Determine the (x, y) coordinate at the center of the cell enclosing the given text.  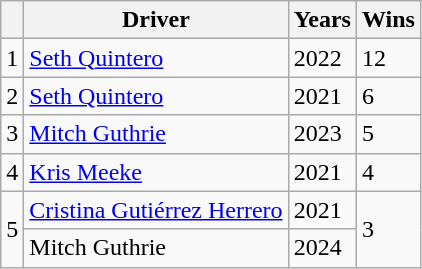
2024 (322, 248)
Driver (156, 20)
1 (12, 58)
6 (388, 96)
2023 (322, 134)
12 (388, 58)
Years (322, 20)
Wins (388, 20)
2022 (322, 58)
Cristina Gutiérrez Herrero (156, 210)
Kris Meeke (156, 172)
2 (12, 96)
